Identify which cell holds the provided text, then report its (x, y) central coordinate. 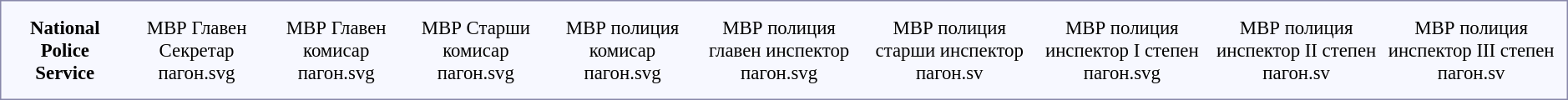
МВР полиция инспектор II степен пагон.sv (1296, 50)
МВР Старши комисар пагон.svg (476, 50)
МВР полиция инспектор III степен пагон.sv (1471, 50)
МВР Главен Секретар пагон.svg (197, 50)
МВР полиция комисар пагон.svg (623, 50)
National Police Service (65, 50)
МВР полиция главен инспектор пагон.svg (779, 50)
МВР Главен комисар пагон.svg (336, 50)
МВР полиция старши инспектор пагон.sv (950, 50)
МВР полиция инспектор I степен пагон.svg (1122, 50)
